Find where the given text appears and provide that cell's center as [X, Y] coordinate. 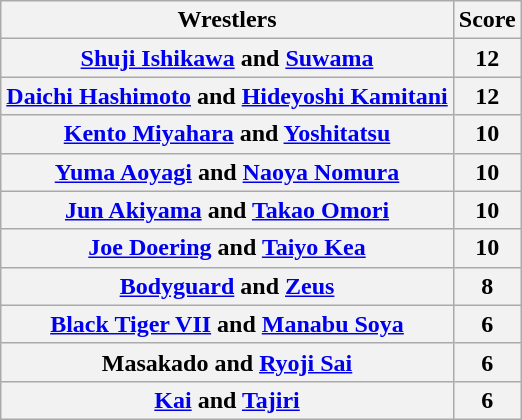
Black Tiger VII and Manabu Soya [227, 324]
8 [487, 286]
Kento Miyahara and Yoshitatsu [227, 134]
Masakado and Ryoji Sai [227, 362]
Shuji Ishikawa and Suwama [227, 58]
Wrestlers [227, 20]
Score [487, 20]
Joe Doering and Taiyo Kea [227, 248]
Daichi Hashimoto and Hideyoshi Kamitani [227, 96]
Bodyguard and Zeus [227, 286]
Jun Akiyama and Takao Omori [227, 210]
Kai and Tajiri [227, 400]
Yuma Aoyagi and Naoya Nomura [227, 172]
